Pinpoint the cell where the given text exists, returning its (X, Y) midpoint coordinate. 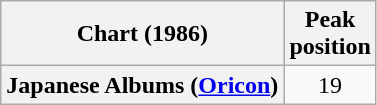
Peakposition (330, 34)
Chart (1986) (142, 34)
Japanese Albums (Oricon) (142, 85)
19 (330, 85)
